Find where the given text appears and provide that cell's center as (x, y) coordinate. 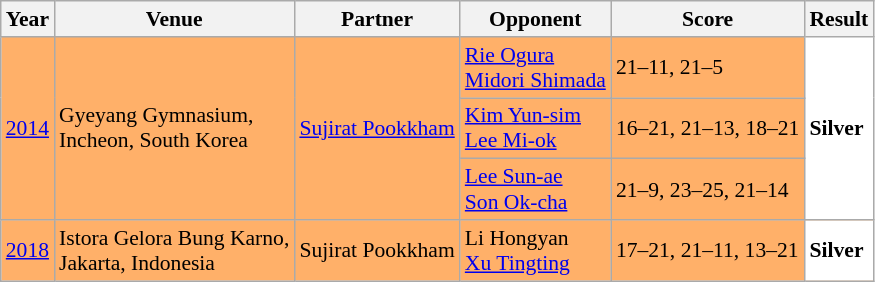
Kim Yun-sim Lee Mi-ok (536, 128)
Year (28, 19)
Gyeyang Gymnasium,Incheon, South Korea (174, 128)
Result (838, 19)
Li Hongyan Xu Tingting (536, 250)
Rie Ogura Midori Shimada (536, 68)
17–21, 21–11, 13–21 (708, 250)
21–9, 23–25, 21–14 (708, 190)
2018 (28, 250)
Opponent (536, 19)
Lee Sun-ae Son Ok-cha (536, 190)
Partner (376, 19)
Istora Gelora Bung Karno,Jakarta, Indonesia (174, 250)
16–21, 21–13, 18–21 (708, 128)
Venue (174, 19)
2014 (28, 128)
21–11, 21–5 (708, 68)
Score (708, 19)
